Locate the cell with the specified text and output its (X, Y) center coordinate. 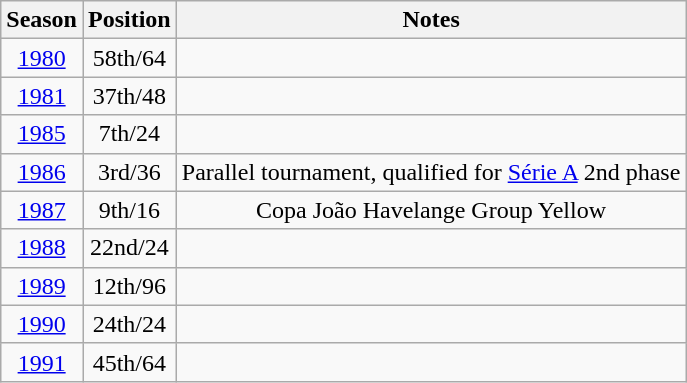
1981 (42, 96)
22nd/24 (129, 248)
24th/24 (129, 324)
Parallel tournament, qualified for Série A 2nd phase (431, 172)
3rd/36 (129, 172)
45th/64 (129, 362)
1989 (42, 286)
Copa João Havelange Group Yellow (431, 210)
1986 (42, 172)
1988 (42, 248)
9th/16 (129, 210)
Notes (431, 20)
Season (42, 20)
1991 (42, 362)
12th/96 (129, 286)
1987 (42, 210)
Position (129, 20)
58th/64 (129, 58)
37th/48 (129, 96)
1990 (42, 324)
1985 (42, 134)
7th/24 (129, 134)
1980 (42, 58)
